Locate the cell with the specified text and output its [x, y] center coordinate. 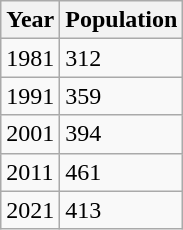
2021 [30, 210]
312 [122, 58]
2001 [30, 134]
1991 [30, 96]
2011 [30, 172]
413 [122, 210]
461 [122, 172]
Year [30, 20]
359 [122, 96]
Population [122, 20]
394 [122, 134]
1981 [30, 58]
